For the text-containing cell, return its midpoint in (x, y) coordinate format. 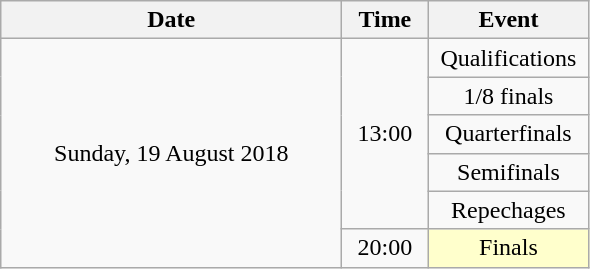
Sunday, 19 August 2018 (172, 153)
Event (508, 20)
Semifinals (508, 172)
Time (385, 20)
13:00 (385, 134)
Date (172, 20)
Qualifications (508, 58)
Repechages (508, 210)
Quarterfinals (508, 134)
20:00 (385, 248)
Finals (508, 248)
1/8 finals (508, 96)
